Determine the [X, Y] coordinate at the center of the cell enclosing the given text.  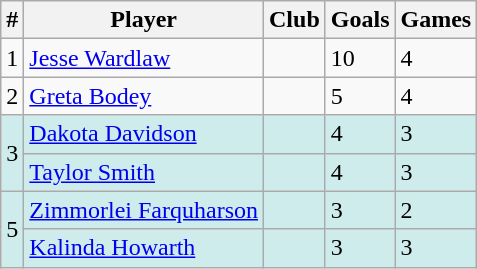
Greta Bodey [144, 96]
Jesse Wardlaw [144, 58]
Taylor Smith [144, 172]
Club [295, 20]
# [12, 20]
Dakota Davidson [144, 134]
Games [436, 20]
Player [144, 20]
1 [12, 58]
Goals [360, 20]
10 [360, 58]
Zimmorlei Farquharson [144, 210]
Kalinda Howarth [144, 248]
